Output the [X, Y] coordinate of the center of the cell containing the given text.  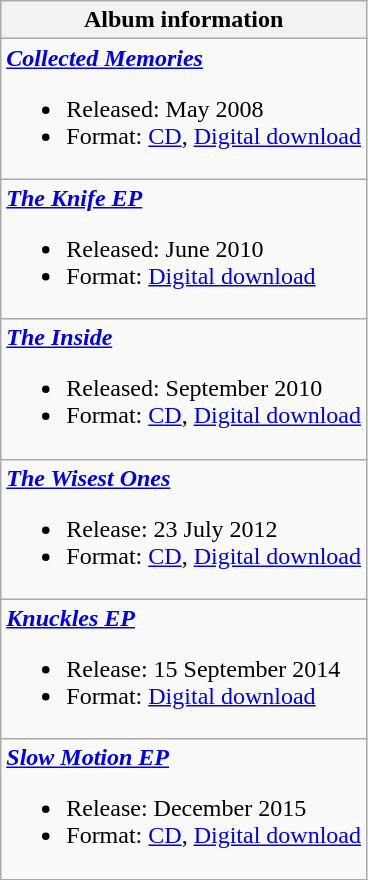
Knuckles EPRelease: 15 September 2014Format: Digital download [184, 669]
Album information [184, 20]
Collected MemoriesReleased: May 2008Format: CD, Digital download [184, 109]
Slow Motion EPRelease: December 2015Format: CD, Digital download [184, 809]
The InsideReleased: September 2010Format: CD, Digital download [184, 389]
The Knife EPReleased: June 2010Format: Digital download [184, 249]
The Wisest OnesRelease: 23 July 2012Format: CD, Digital download [184, 529]
